Pinpoint the cell where the given text exists, returning its [x, y] midpoint coordinate. 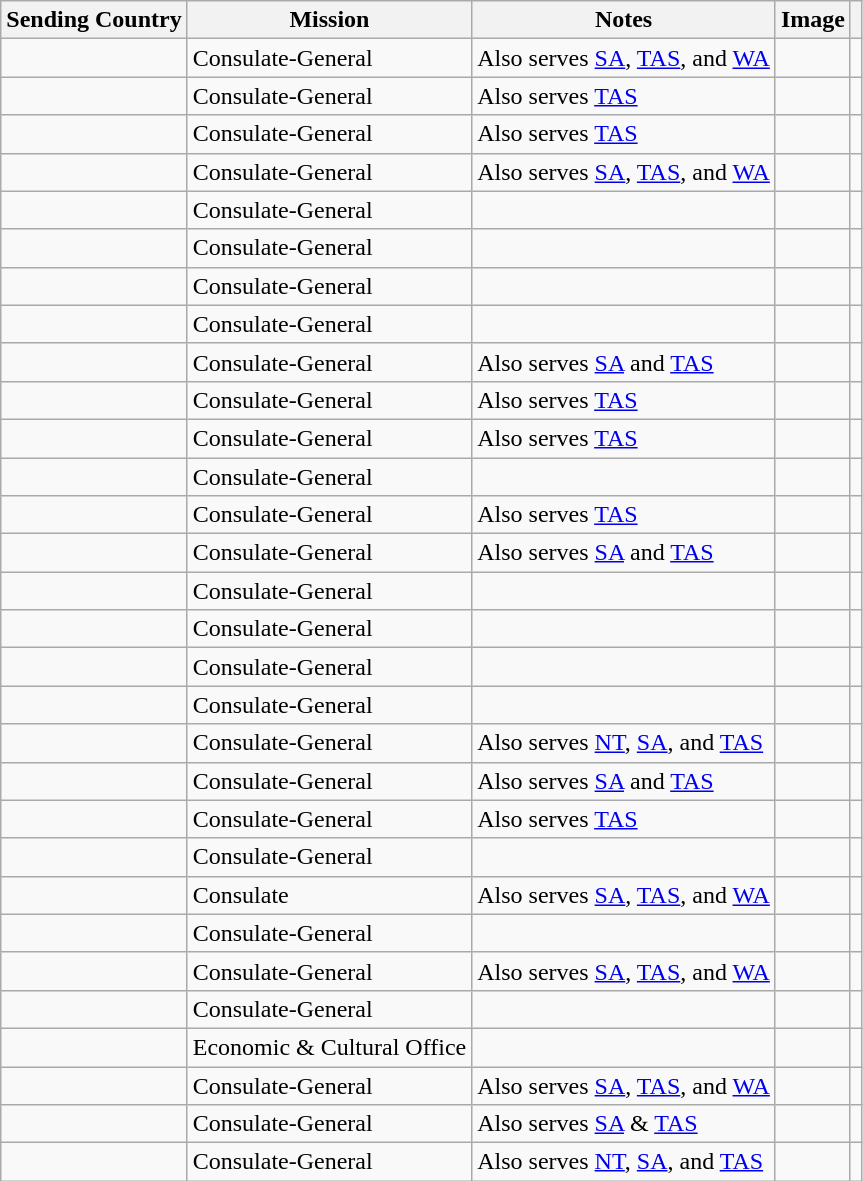
Economic & Cultural Office [330, 1047]
Also serves SA & TAS [624, 1124]
Mission [330, 20]
Image [812, 20]
Consulate [330, 895]
Notes [624, 20]
Sending Country [94, 20]
